Return the (X, Y) coordinate for the center point of the cell that contains the specified text.  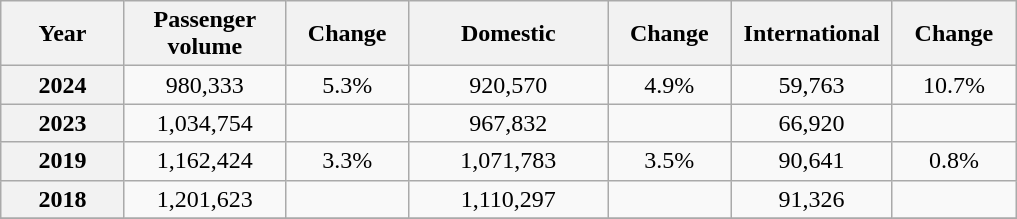
90,641 (812, 161)
3.3% (347, 161)
66,920 (812, 123)
1,201,623 (204, 199)
Year (63, 34)
967,832 (508, 123)
10.7% (954, 85)
4.9% (670, 85)
1,071,783 (508, 161)
5.3% (347, 85)
3.5% (670, 161)
59,763 (812, 85)
1,162,424 (204, 161)
920,570 (508, 85)
International (812, 34)
91,326 (812, 199)
980,333 (204, 85)
Domestic (508, 34)
2019 (63, 161)
Passenger volume (204, 34)
2023 (63, 123)
0.8% (954, 161)
1,110,297 (508, 199)
2018 (63, 199)
2024 (63, 85)
1,034,754 (204, 123)
